Detect which cell encompasses the target text, then output its (x, y) center coordinate. 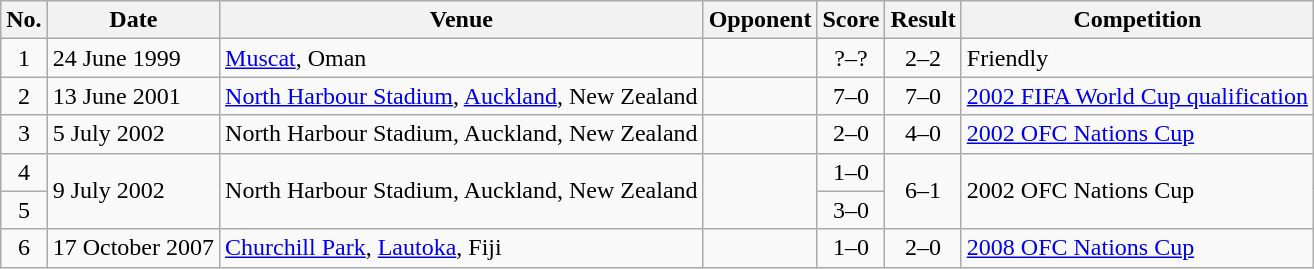
24 June 1999 (133, 58)
3 (24, 134)
2008 OFC Nations Cup (1137, 248)
13 June 2001 (133, 96)
4 (24, 172)
1 (24, 58)
Score (851, 20)
Muscat, Oman (462, 58)
Venue (462, 20)
17 October 2007 (133, 248)
2002 FIFA World Cup qualification (1137, 96)
2–2 (923, 58)
Date (133, 20)
Friendly (1137, 58)
?–? (851, 58)
3–0 (851, 210)
4–0 (923, 134)
5 July 2002 (133, 134)
Churchill Park, Lautoka, Fiji (462, 248)
Competition (1137, 20)
No. (24, 20)
9 July 2002 (133, 191)
Opponent (760, 20)
6 (24, 248)
Result (923, 20)
6–1 (923, 191)
5 (24, 210)
2 (24, 96)
